For the text-containing cell, return its midpoint in (X, Y) coordinate format. 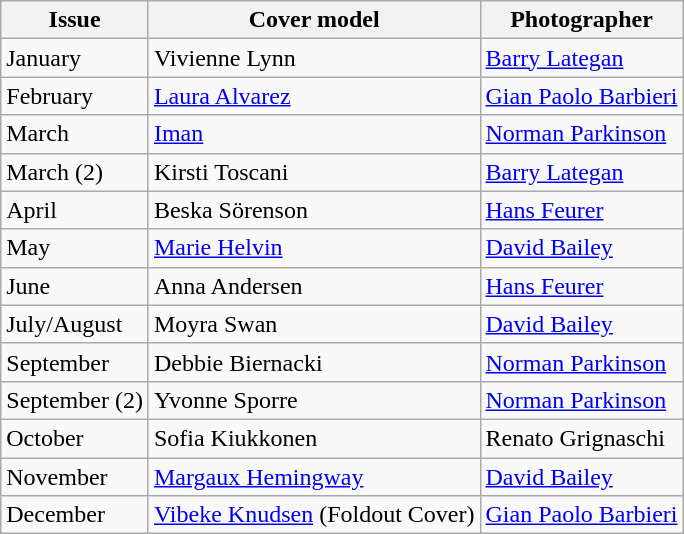
January (75, 58)
Vibeke Knudsen (Foldout Cover) (314, 515)
October (75, 438)
September (2) (75, 400)
Photographer (582, 20)
March (75, 134)
December (75, 515)
Margaux Hemingway (314, 477)
July/August (75, 324)
Debbie Biernacki (314, 362)
Issue (75, 20)
May (75, 248)
Iman (314, 134)
Vivienne Lynn (314, 58)
March (2) (75, 172)
June (75, 286)
November (75, 477)
Cover model (314, 20)
April (75, 210)
Laura Alvarez (314, 96)
Anna Andersen (314, 286)
Moyra Swan (314, 324)
September (75, 362)
Beska Sörenson (314, 210)
Renato Grignaschi (582, 438)
Marie Helvin (314, 248)
Yvonne Sporre (314, 400)
February (75, 96)
Sofia Kiukkonen (314, 438)
Kirsti Toscani (314, 172)
